Output the (x, y) coordinate of the center of the cell containing the given text.  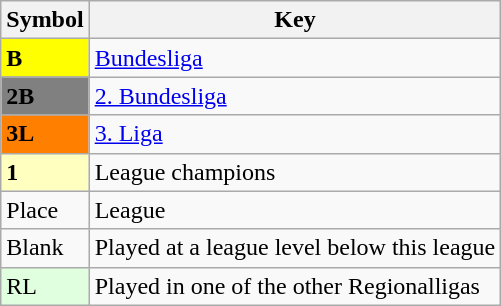
League champions (295, 172)
Played at a league level below this league (295, 248)
Bundesliga (295, 58)
RL (45, 286)
2B (45, 96)
2. Bundesliga (295, 96)
Symbol (45, 20)
3L (45, 134)
League (295, 210)
B (45, 58)
Place (45, 210)
3. Liga (295, 134)
Played in one of the other Regionalligas (295, 286)
1 (45, 172)
Key (295, 20)
Blank (45, 248)
